Extract the [X, Y] coordinate from the center of the cell holding the provided text.  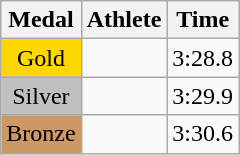
Athlete [124, 20]
Gold [41, 58]
3:29.9 [203, 96]
3:28.8 [203, 58]
Medal [41, 20]
Bronze [41, 134]
Silver [41, 96]
Time [203, 20]
3:30.6 [203, 134]
